Search for the cell housing the specified text and yield its (x, y) center coordinate. 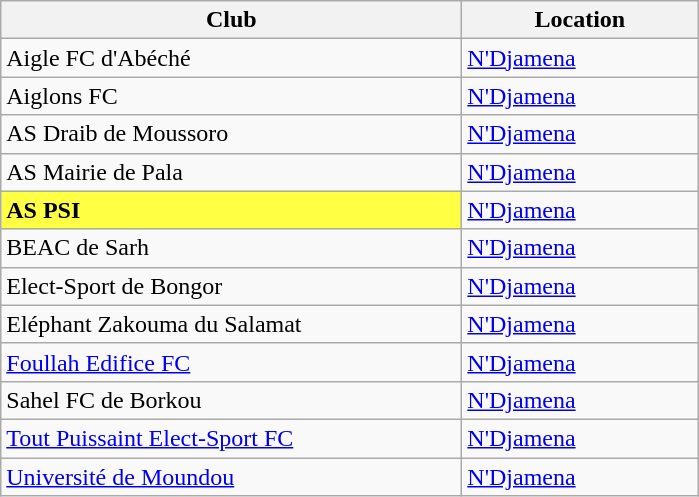
Elect-Sport de Bongor (232, 286)
BEAC de Sarh (232, 248)
Location (580, 20)
AS PSI (232, 210)
Sahel FC de Borkou (232, 400)
Aiglons FC (232, 96)
Eléphant Zakouma du Salamat (232, 324)
AS Draib de Moussoro (232, 134)
Club (232, 20)
Aigle FC d'Abéché (232, 58)
Université de Moundou (232, 477)
AS Mairie de Pala (232, 172)
Foullah Edifice FC (232, 362)
Tout Puissaint Elect-Sport FC (232, 438)
